Find where the given text appears and provide that cell's center as [x, y] coordinate. 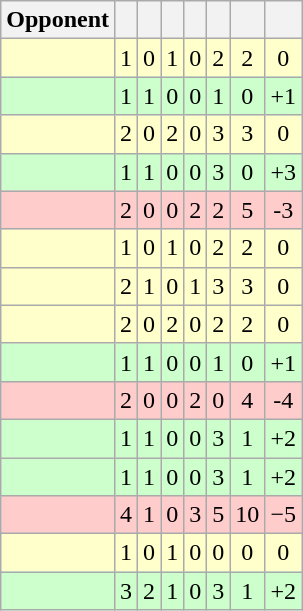
10 [248, 515]
−5 [284, 515]
-4 [284, 400]
-3 [284, 210]
Opponent [58, 20]
+3 [284, 172]
